Locate the cell with the specified text and output its (x, y) center coordinate. 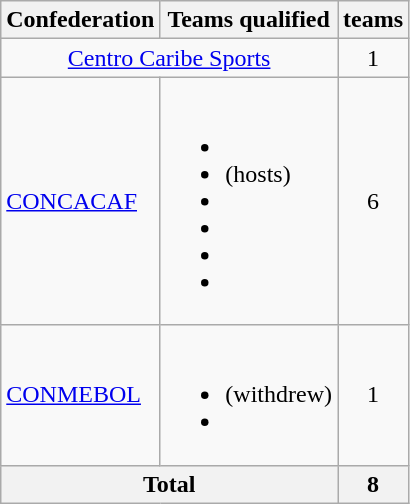
(withdrew) (249, 395)
Total (170, 484)
teams (374, 20)
Centro Caribe Sports (170, 58)
(hosts) (249, 201)
CONMEBOL (80, 395)
CONCACAF (80, 201)
8 (374, 484)
6 (374, 201)
Confederation (80, 20)
Teams qualified (249, 20)
